Scan for the cell matching the given text and deliver its (X, Y) coordinate at center. 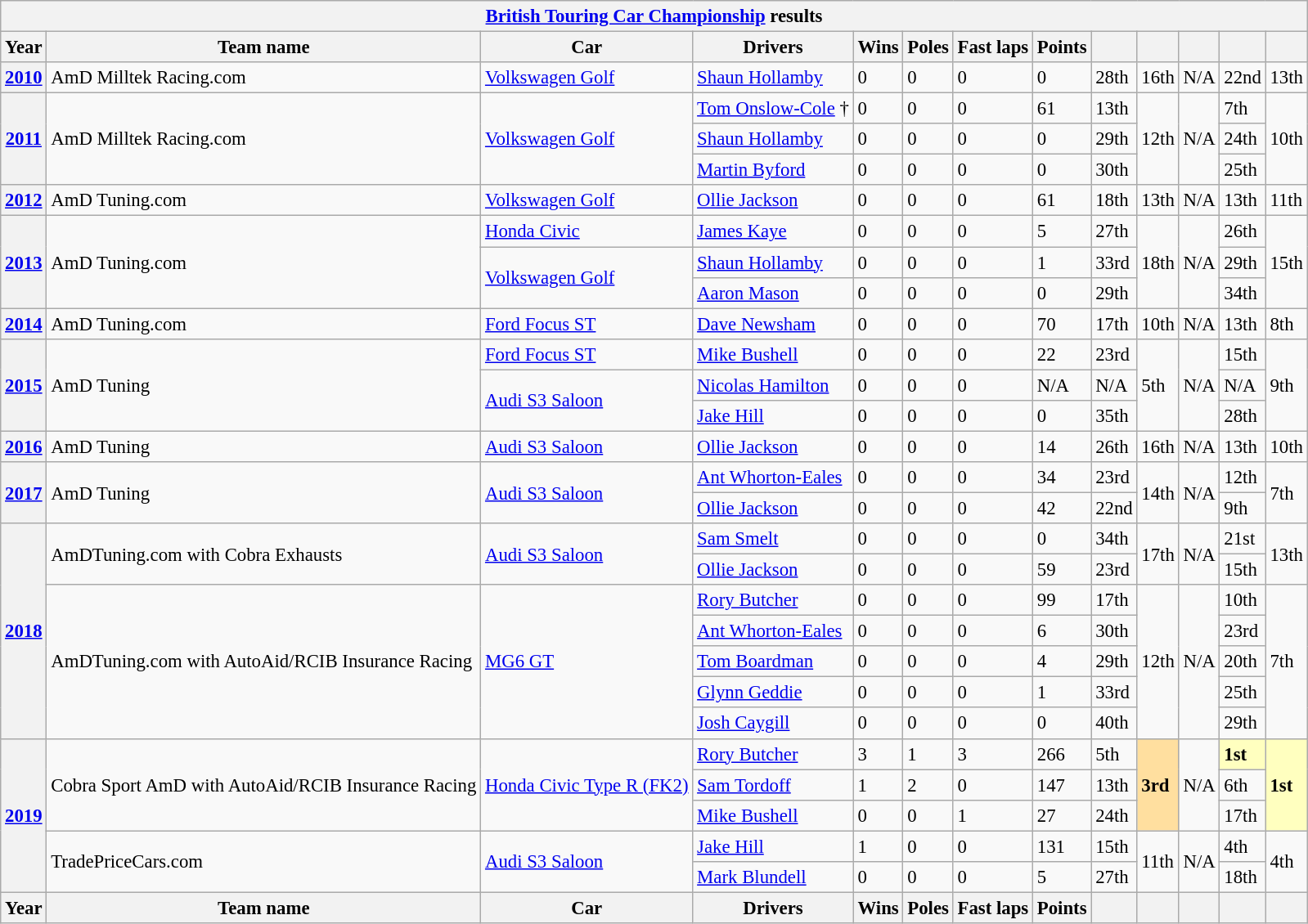
21st (1243, 539)
2012 (24, 200)
2013 (24, 262)
14 (1062, 446)
59 (1062, 570)
6 (1062, 631)
2015 (24, 384)
2010 (24, 78)
Tom Onslow-Cole † (773, 109)
2016 (24, 446)
Aaron Mason (773, 293)
8th (1286, 324)
MG6 GT (587, 662)
Glynn Geddie (773, 693)
Tom Boardman (773, 662)
35th (1114, 416)
2019 (24, 815)
40th (1114, 724)
147 (1062, 785)
Dave Newsham (773, 324)
20th (1243, 662)
99 (1062, 600)
4 (1062, 662)
Sam Smelt (773, 539)
Honda Civic Type R (FK2) (587, 785)
AmDTuning.com with AutoAid/RCIB Insurance Racing (263, 662)
Honda Civic (587, 231)
131 (1062, 846)
2017 (24, 492)
22 (1062, 354)
27 (1062, 815)
6th (1243, 785)
Sam Tordoff (773, 785)
2 (928, 785)
2014 (24, 324)
AmDTuning.com with Cobra Exhausts (263, 554)
14th (1158, 492)
James Kaye (773, 231)
266 (1062, 754)
3rd (1158, 785)
2018 (24, 631)
2011 (24, 139)
Cobra Sport AmD with AutoAid/RCIB Insurance Racing (263, 785)
42 (1062, 508)
TradePriceCars.com (263, 862)
70 (1062, 324)
Mark Blundell (773, 877)
Martin Byford (773, 170)
34 (1062, 478)
Nicolas Hamilton (773, 385)
Josh Caygill (773, 724)
British Touring Car Championship results (654, 16)
